From the cell containing the given text, extract its center point as (X, Y) coordinate. 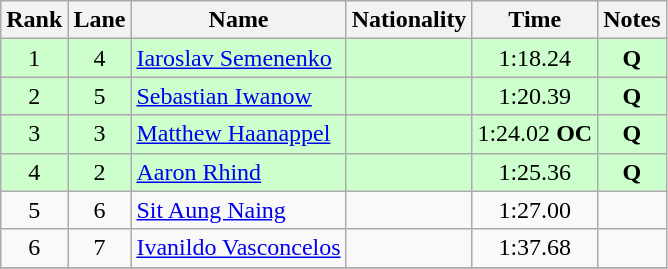
1:24.02 OC (535, 134)
Sit Aung Naing (238, 210)
Notes (632, 20)
1 (34, 58)
Lane (100, 20)
Name (238, 20)
Matthew Haanappel (238, 134)
Aaron Rhind (238, 172)
Ivanildo Vasconcelos (238, 248)
Nationality (409, 20)
7 (100, 248)
1:27.00 (535, 210)
Sebastian Iwanow (238, 96)
Iaroslav Semenenko (238, 58)
1:20.39 (535, 96)
Rank (34, 20)
1:37.68 (535, 248)
Time (535, 20)
1:18.24 (535, 58)
1:25.36 (535, 172)
